For the text-containing cell, return its midpoint in (x, y) coordinate format. 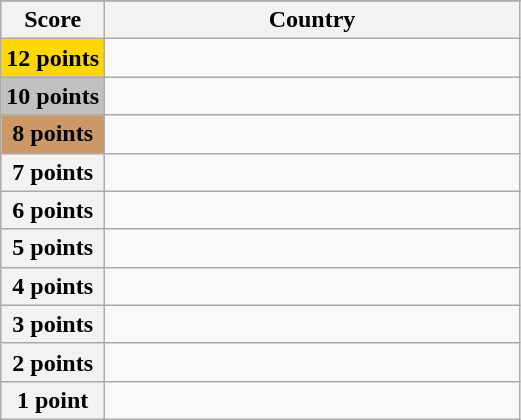
1 point (53, 400)
6 points (53, 210)
5 points (53, 248)
8 points (53, 134)
Country (312, 20)
Score (53, 20)
4 points (53, 286)
10 points (53, 96)
3 points (53, 324)
2 points (53, 362)
7 points (53, 172)
12 points (53, 58)
